Output the (x, y) coordinate of the center of the cell containing the given text.  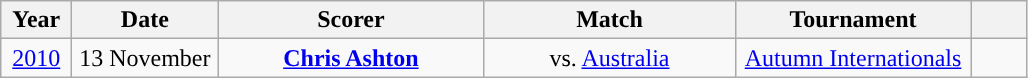
Autumn Internationals (853, 58)
Date (145, 20)
Chris Ashton (351, 58)
vs. Australia (610, 58)
Match (610, 20)
13 November (145, 58)
Tournament (853, 20)
Year (36, 20)
Scorer (351, 20)
2010 (36, 58)
